Identify which cell holds the provided text, then report its (X, Y) central coordinate. 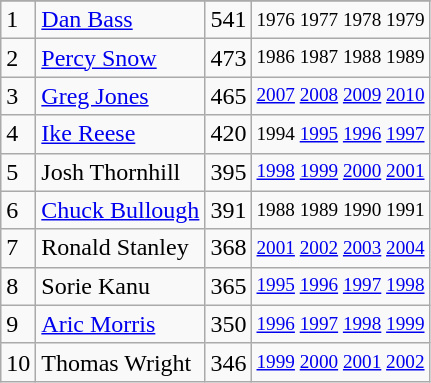
Josh Thornhill (120, 172)
2001 2002 2003 2004 (340, 248)
465 (228, 96)
Aric Morris (120, 324)
3 (18, 96)
1988 1989 1990 1991 (340, 210)
Percy Snow (120, 58)
2007 2008 2009 2010 (340, 96)
8 (18, 286)
1994 1995 1996 1997 (340, 134)
Greg Jones (120, 96)
391 (228, 210)
1976 1977 1978 1979 (340, 20)
420 (228, 134)
473 (228, 58)
Thomas Wright (120, 362)
2 (18, 58)
5 (18, 172)
Chuck Bullough (120, 210)
9 (18, 324)
Ike Reese (120, 134)
346 (228, 362)
395 (228, 172)
1995 1996 1997 1998 (340, 286)
350 (228, 324)
Ronald Stanley (120, 248)
Sorie Kanu (120, 286)
1986 1987 1988 1989 (340, 58)
4 (18, 134)
7 (18, 248)
368 (228, 248)
Dan Bass (120, 20)
365 (228, 286)
10 (18, 362)
1 (18, 20)
541 (228, 20)
1996 1997 1998 1999 (340, 324)
6 (18, 210)
1999 2000 2001 2002 (340, 362)
1998 1999 2000 2001 (340, 172)
